Extract the (x, y) coordinate from the center of the cell holding the provided text.  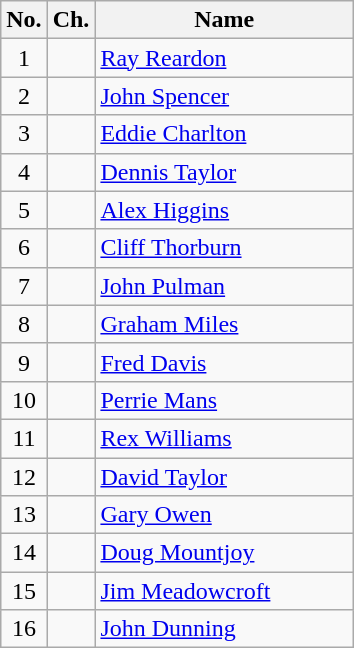
9 (24, 362)
John Spencer (224, 96)
16 (24, 629)
3 (24, 134)
2 (24, 96)
14 (24, 553)
5 (24, 210)
Gary Owen (224, 515)
8 (24, 324)
4 (24, 172)
15 (24, 591)
David Taylor (224, 477)
Dennis Taylor (224, 172)
Name (224, 20)
12 (24, 477)
No. (24, 20)
Ray Reardon (224, 58)
Jim Meadowcroft (224, 591)
1 (24, 58)
13 (24, 515)
Eddie Charlton (224, 134)
7 (24, 286)
John Pulman (224, 286)
Cliff Thorburn (224, 248)
10 (24, 400)
John Dunning (224, 629)
Fred Davis (224, 362)
Rex Williams (224, 438)
Graham Miles (224, 324)
Doug Mountjoy (224, 553)
11 (24, 438)
6 (24, 248)
Alex Higgins (224, 210)
Ch. (71, 20)
Perrie Mans (224, 400)
